Search for the cell housing the specified text and yield its [x, y] center coordinate. 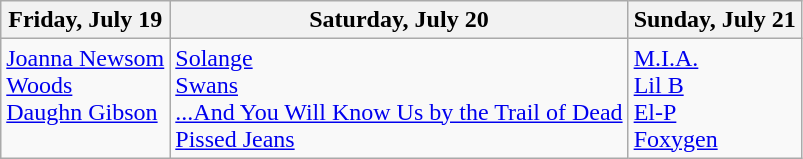
Joanna NewsomWoodsDaughn Gibson [86, 98]
Friday, July 19 [86, 20]
Sunday, July 21 [714, 20]
Saturday, July 20 [399, 20]
SolangeSwans...And You Will Know Us by the Trail of DeadPissed Jeans [399, 98]
M.I.A.Lil BEl-PFoxygen [714, 98]
